Capture the cell that displays the provided text and extract its (x, y) central coordinate. 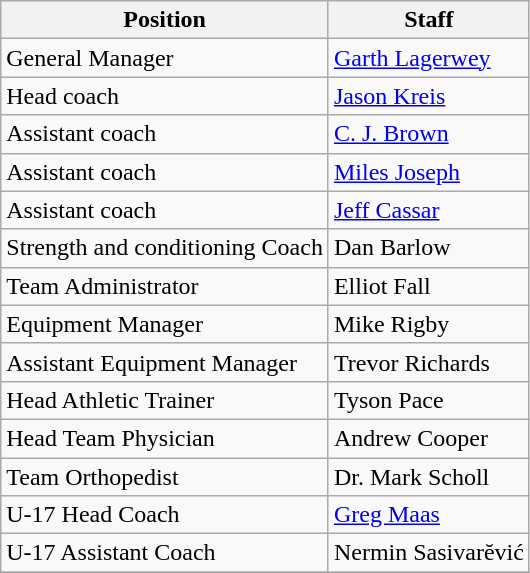
Assistant Equipment Manager (165, 362)
Jeff Cassar (428, 210)
Team Orthopedist (165, 477)
U-17 Assistant Coach (165, 553)
Dr. Mark Scholl (428, 477)
General Manager (165, 58)
Miles Joseph (428, 172)
C. J. Brown (428, 134)
Dan Barlow (428, 248)
Head coach (165, 96)
Team Administrator (165, 286)
Head Team Physician (165, 438)
Staff (428, 20)
Mike Rigby (428, 324)
Nermin Sasivarĕvić (428, 553)
Andrew Cooper (428, 438)
Trevor Richards (428, 362)
Position (165, 20)
Head Athletic Trainer (165, 400)
Tyson Pace (428, 400)
Jason Kreis (428, 96)
Garth Lagerwey (428, 58)
Strength and conditioning Coach (165, 248)
Greg Maas (428, 515)
Equipment Manager (165, 324)
U-17 Head Coach (165, 515)
Elliot Fall (428, 286)
